Find where the given text appears and provide that cell's center as (x, y) coordinate. 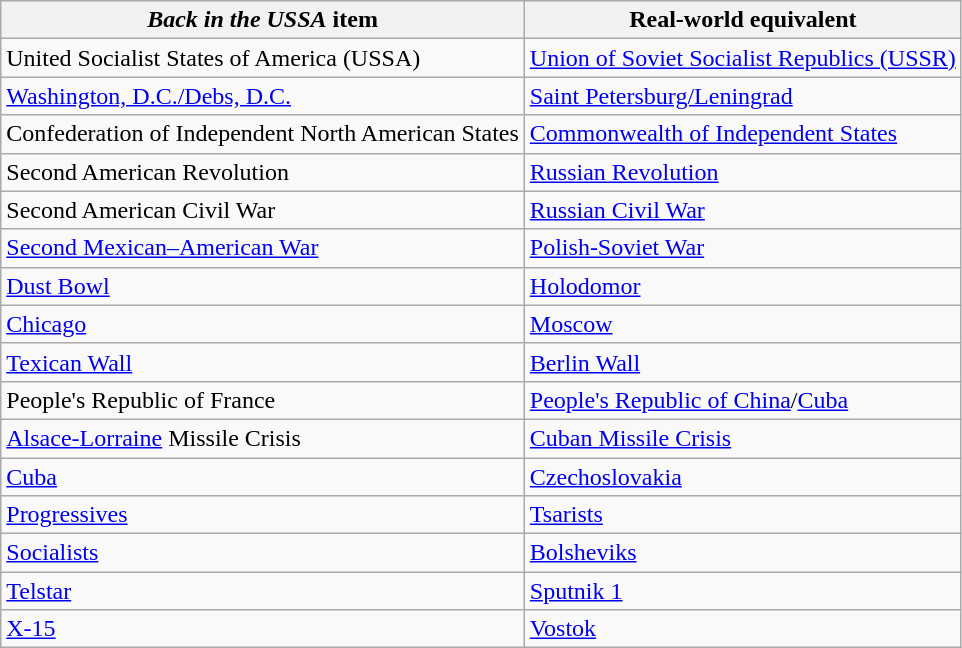
Saint Petersburg/Leningrad (742, 96)
Sputnik 1 (742, 591)
Tsarists (742, 515)
Russian Revolution (742, 172)
Bolsheviks (742, 553)
Alsace-Lorraine Missile Crisis (263, 438)
Russian Civil War (742, 210)
Second Mexican–American War (263, 248)
Washington, D.C./Debs, D.C. (263, 96)
Progressives (263, 515)
Vostok (742, 629)
Chicago (263, 324)
Moscow (742, 324)
Union of Soviet Socialist Republics (USSR) (742, 58)
Dust Bowl (263, 286)
Holodomor (742, 286)
Czechoslovakia (742, 477)
Back in the USSA item (263, 20)
Texican Wall (263, 362)
Telstar (263, 591)
Confederation of Independent North American States (263, 134)
Second American Civil War (263, 210)
United Socialist States of America (USSA) (263, 58)
Polish-Soviet War (742, 248)
Real-world equivalent (742, 20)
Second American Revolution (263, 172)
Commonwealth of Independent States (742, 134)
People's Republic of China/Cuba (742, 400)
X-15 (263, 629)
Berlin Wall (742, 362)
Cuba (263, 477)
Socialists (263, 553)
Cuban Missile Crisis (742, 438)
People's Republic of France (263, 400)
